Determine the [X, Y] coordinate at the center of the cell enclosing the given text.  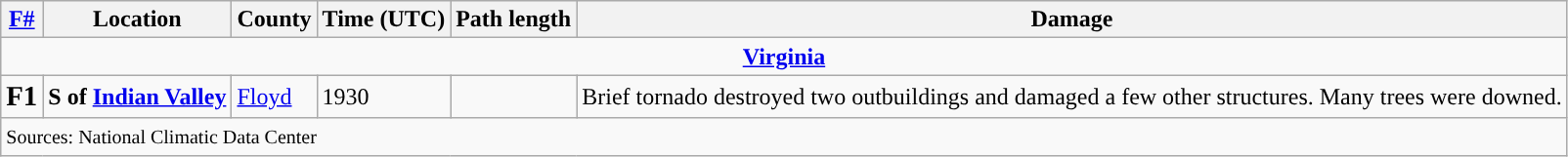
F# [22, 20]
F1 [22, 97]
County [274, 20]
Damage [1071, 20]
Location [137, 20]
Floyd [274, 97]
Virginia [784, 57]
S of Indian Valley [137, 97]
1930 [383, 97]
Sources: National Climatic Data Center [784, 137]
Brief tornado destroyed two outbuildings and damaged a few other structures. Many trees were downed. [1071, 97]
Time (UTC) [383, 20]
Path length [514, 20]
